Detect which cell encompasses the target text, then output its [x, y] center coordinate. 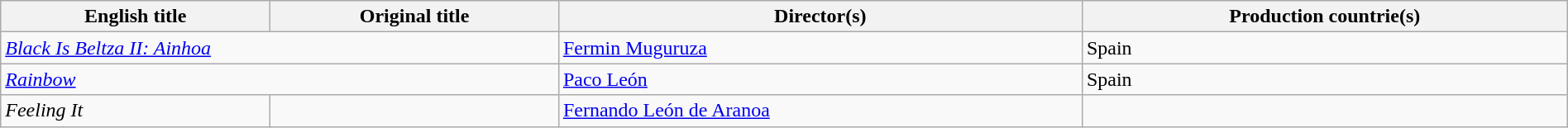
Fernando León de Aranoa [820, 111]
Director(s) [820, 17]
Rainbow [280, 79]
Paco León [820, 79]
Production countrie(s) [1325, 17]
Feeling It [136, 111]
Original title [415, 17]
Fermin Muguruza [820, 48]
English title [136, 17]
Black Is Beltza II: Ainhoa [280, 48]
